Pinpoint the cell where the given text exists, returning its (x, y) midpoint coordinate. 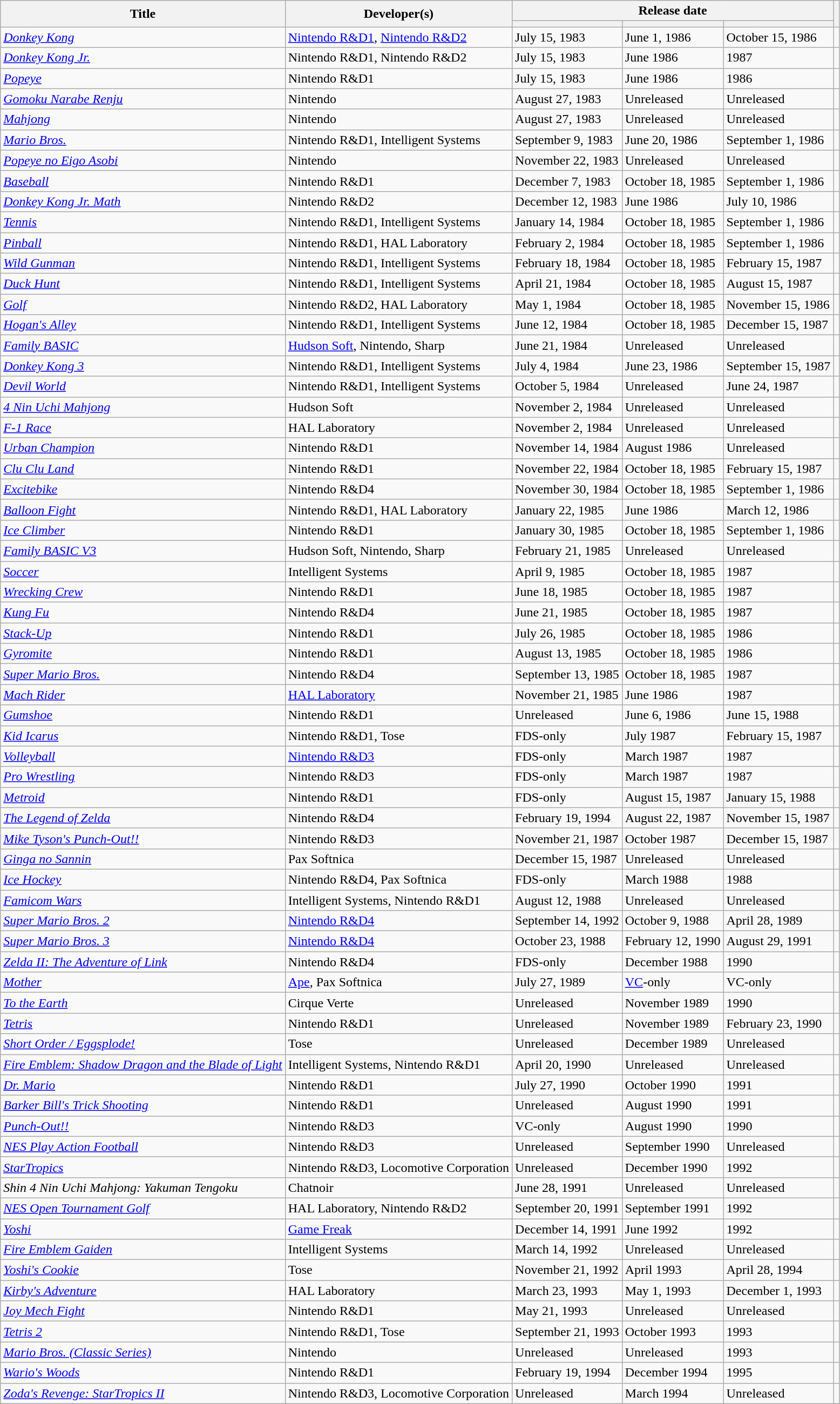
Mahjong (143, 119)
June 1992 (673, 1229)
Dr. Mario (143, 1085)
Mother (143, 982)
Family BASIC V3 (143, 551)
February 21, 1985 (567, 551)
Ginga no Sannin (143, 859)
Fire Emblem: Shadow Dragon and the Blade of Light (143, 1064)
February 2, 1984 (567, 242)
Super Mario Bros. 2 (143, 921)
October 1987 (673, 838)
Baseball (143, 181)
July 4, 1984 (567, 366)
Family BASIC (143, 345)
Nintendo R&D2 (398, 201)
July 27, 1989 (567, 982)
March 1994 (673, 1393)
Chatnoir (398, 1188)
Yoshi's Cookie (143, 1270)
November 30, 1984 (567, 489)
Short Order / Eggsplode! (143, 1044)
June 20, 1986 (673, 140)
April 21, 1984 (567, 284)
Clu Clu Land (143, 469)
Donkey Kong Jr. (143, 58)
October 9, 1988 (673, 921)
June 12, 1984 (567, 325)
Ice Hockey (143, 879)
Golf (143, 304)
December 1, 1993 (778, 1291)
February 23, 1990 (778, 1023)
January 30, 1985 (567, 530)
October 15, 1986 (778, 37)
April 28, 1994 (778, 1270)
August 13, 1985 (567, 654)
HAL Laboratory, Nintendo R&D2 (398, 1208)
Nintendo R&D2, HAL Laboratory (398, 304)
June 23, 1986 (673, 366)
Zoda's Revenge: StarTropics II (143, 1393)
Pinball (143, 242)
Tetris (143, 1023)
Pax Softnica (398, 859)
September 20, 1991 (567, 1208)
February 18, 1984 (567, 263)
December 14, 1991 (567, 1229)
Yoshi (143, 1229)
June 6, 1986 (673, 715)
Release date (673, 11)
NES Play Action Football (143, 1147)
November 22, 1984 (567, 469)
Wrecking Crew (143, 592)
April 20, 1990 (567, 1064)
1995 (778, 1373)
June 21, 1984 (567, 345)
Punch-Out!! (143, 1126)
September 9, 1983 (567, 140)
December 12, 1983 (567, 201)
December 1994 (673, 1373)
Tetris 2 (143, 1332)
May 1, 1984 (567, 304)
October 5, 1984 (567, 386)
March 14, 1992 (567, 1250)
Kirby's Adventure (143, 1291)
Nintendo R&D4, Pax Softnica (398, 879)
F-1 Race (143, 428)
September 1990 (673, 1147)
Donkey Kong (143, 37)
March 12, 1986 (778, 510)
August 1986 (673, 448)
Metroid (143, 797)
Gyromite (143, 654)
Hogan's Alley (143, 325)
4 Nin Uchi Mahjong (143, 407)
July 27, 1990 (567, 1085)
Super Mario Bros. (143, 674)
Hudson Soft (398, 407)
Donkey Kong 3 (143, 366)
September 13, 1985 (567, 674)
Wario's Woods (143, 1373)
Gomoku Narabe Renju (143, 99)
Balloon Fight (143, 510)
Joy Mech Fight (143, 1311)
November 22, 1983 (567, 160)
June 24, 1987 (778, 386)
September 15, 1987 (778, 366)
December 1990 (673, 1167)
Kid Icarus (143, 736)
July 1987 (673, 736)
Wild Gunman (143, 263)
June 15, 1988 (778, 715)
Mach Rider (143, 695)
Cirque Verte (398, 1003)
November 15, 1987 (778, 818)
Zelda II: The Adventure of Link (143, 962)
Fire Emblem Gaiden (143, 1250)
Donkey Kong Jr. Math (143, 201)
January 22, 1985 (567, 510)
Excitebike (143, 489)
Kung Fu (143, 613)
November 14, 1984 (567, 448)
March 23, 1993 (567, 1291)
December 1989 (673, 1044)
July 10, 1986 (778, 201)
September 1991 (673, 1208)
August 22, 1987 (673, 818)
August 12, 1988 (567, 900)
November 21, 1987 (567, 838)
November 21, 1985 (567, 695)
March 1988 (673, 879)
Super Mario Bros. 3 (143, 941)
Developer(s) (398, 14)
Mike Tyson's Punch-Out!! (143, 838)
Popeye no Eigo Asobi (143, 160)
February 12, 1990 (673, 941)
Game Freak (398, 1229)
October 1993 (673, 1332)
Gumshoe (143, 715)
1988 (778, 879)
April 1993 (673, 1270)
Pro Wrestling (143, 777)
Shin 4 Nin Uchi Mahjong: Yakuman Tengoku (143, 1188)
January 14, 1984 (567, 222)
The Legend of Zelda (143, 818)
Urban Champion (143, 448)
April 9, 1985 (567, 572)
November 21, 1992 (567, 1270)
August 29, 1991 (778, 941)
September 14, 1992 (567, 921)
September 21, 1993 (567, 1332)
October 1990 (673, 1085)
Stack-Up (143, 633)
May 21, 1993 (567, 1311)
Volleyball (143, 756)
Popeye (143, 78)
Mario Bros. (143, 140)
January 15, 1988 (778, 797)
Duck Hunt (143, 284)
Ape, Pax Softnica (398, 982)
Tennis (143, 222)
December 1988 (673, 962)
StarTropics (143, 1167)
NES Open Tournament Golf (143, 1208)
Ice Climber (143, 530)
Title (143, 14)
June 21, 1985 (567, 613)
June 28, 1991 (567, 1188)
December 7, 1983 (567, 181)
Famicom Wars (143, 900)
June 18, 1985 (567, 592)
Soccer (143, 572)
To the Earth (143, 1003)
May 1, 1993 (673, 1291)
November 15, 1986 (778, 304)
October 23, 1988 (567, 941)
July 26, 1985 (567, 633)
April 28, 1989 (778, 921)
Devil World (143, 386)
June 1, 1986 (673, 37)
Mario Bros. (Classic Series) (143, 1352)
Barker Bill's Trick Shooting (143, 1105)
